Return [x, y] of the center of cell containing provided text 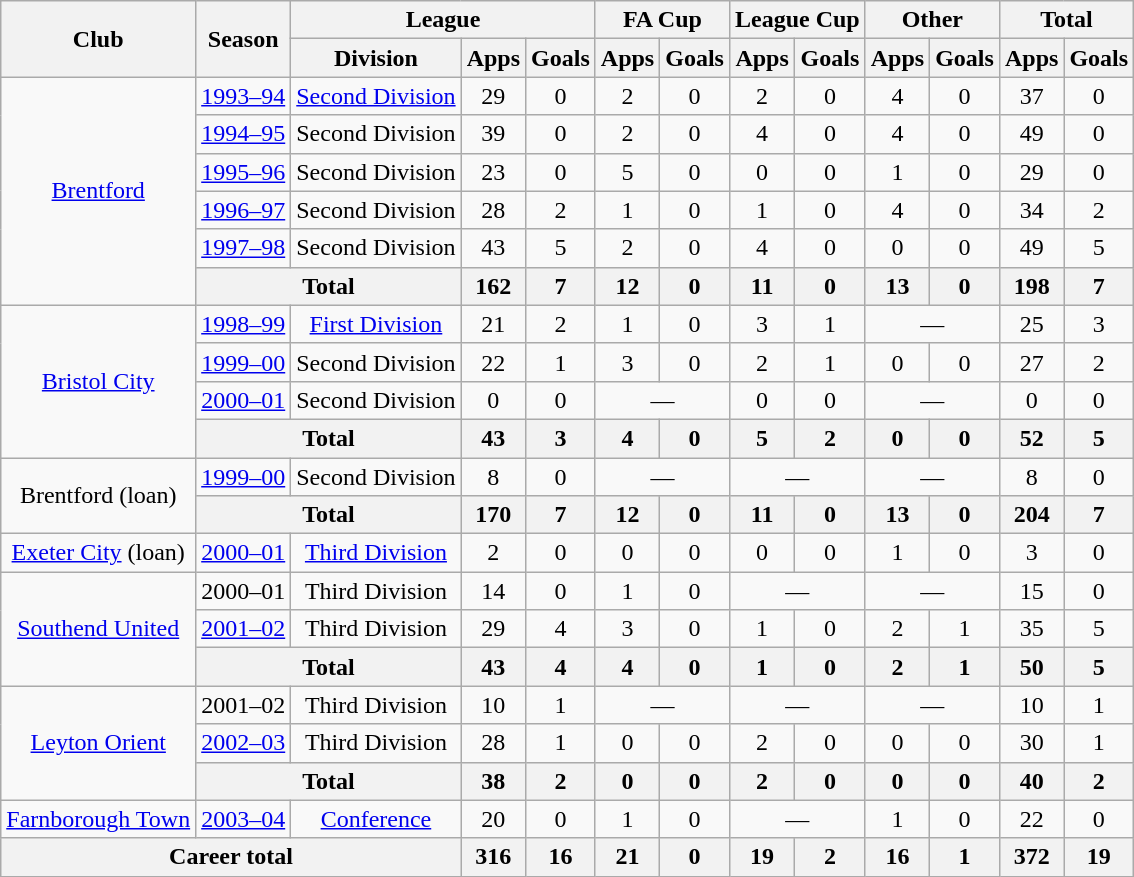
50 [1031, 667]
198 [1031, 286]
Southend United [98, 629]
1996–97 [244, 210]
27 [1031, 362]
Conference [376, 819]
25 [1031, 324]
Career total [231, 857]
37 [1031, 96]
20 [493, 819]
1998–99 [244, 324]
Bristol City [98, 381]
FA Cup [662, 20]
1993–94 [244, 96]
23 [493, 172]
Season [244, 39]
Leyton Orient [98, 743]
38 [493, 781]
1997–98 [244, 248]
2002–03 [244, 743]
170 [493, 515]
40 [1031, 781]
34 [1031, 210]
Brentford (loan) [98, 496]
35 [1031, 629]
30 [1031, 743]
Exeter City (loan) [98, 553]
15 [1031, 591]
1995–96 [244, 172]
Brentford [98, 191]
162 [493, 286]
2003–04 [244, 819]
52 [1031, 438]
Division [376, 58]
Other [932, 20]
372 [1031, 857]
League [444, 20]
First Division [376, 324]
39 [493, 134]
Club [98, 39]
League Cup [797, 20]
1994–95 [244, 134]
Farnborough Town [98, 819]
14 [493, 591]
316 [493, 857]
204 [1031, 515]
